Find where the given text appears and provide that cell's center as [X, Y] coordinate. 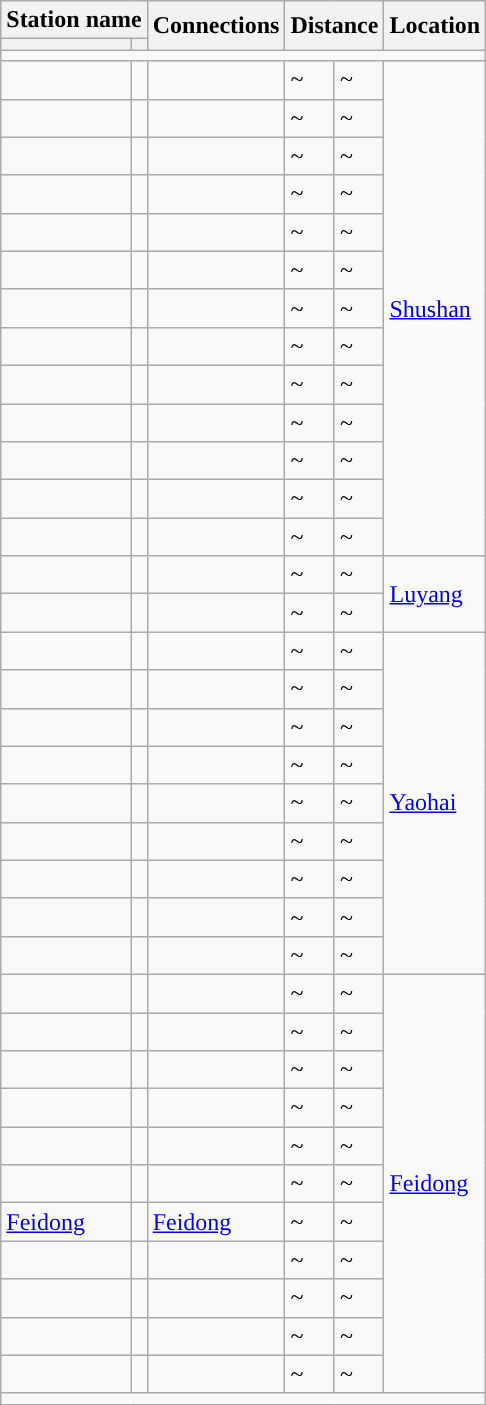
Luyang [435, 594]
Yaohai [435, 804]
Location [435, 26]
Connections [216, 26]
Shushan [435, 308]
Distance [334, 26]
Station name [74, 20]
